Return the [X, Y] coordinate for the center point of the cell that contains the specified text.  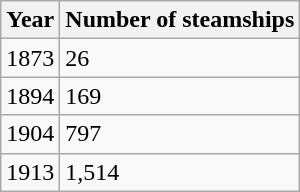
1913 [30, 172]
797 [180, 134]
Year [30, 20]
26 [180, 58]
169 [180, 96]
1,514 [180, 172]
1894 [30, 96]
Number of steamships [180, 20]
1873 [30, 58]
1904 [30, 134]
